From the cell containing the given text, extract its center point as [X, Y] coordinate. 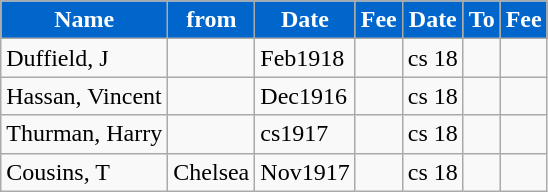
Feb1918 [305, 58]
cs1917 [305, 134]
Dec1916 [305, 96]
Thurman, Harry [84, 134]
Nov1917 [305, 172]
Chelsea [212, 172]
Cousins, T [84, 172]
Hassan, Vincent [84, 96]
To [482, 20]
Duffield, J [84, 58]
Name [84, 20]
from [212, 20]
